Detect which cell encompasses the target text, then output its [X, Y] center coordinate. 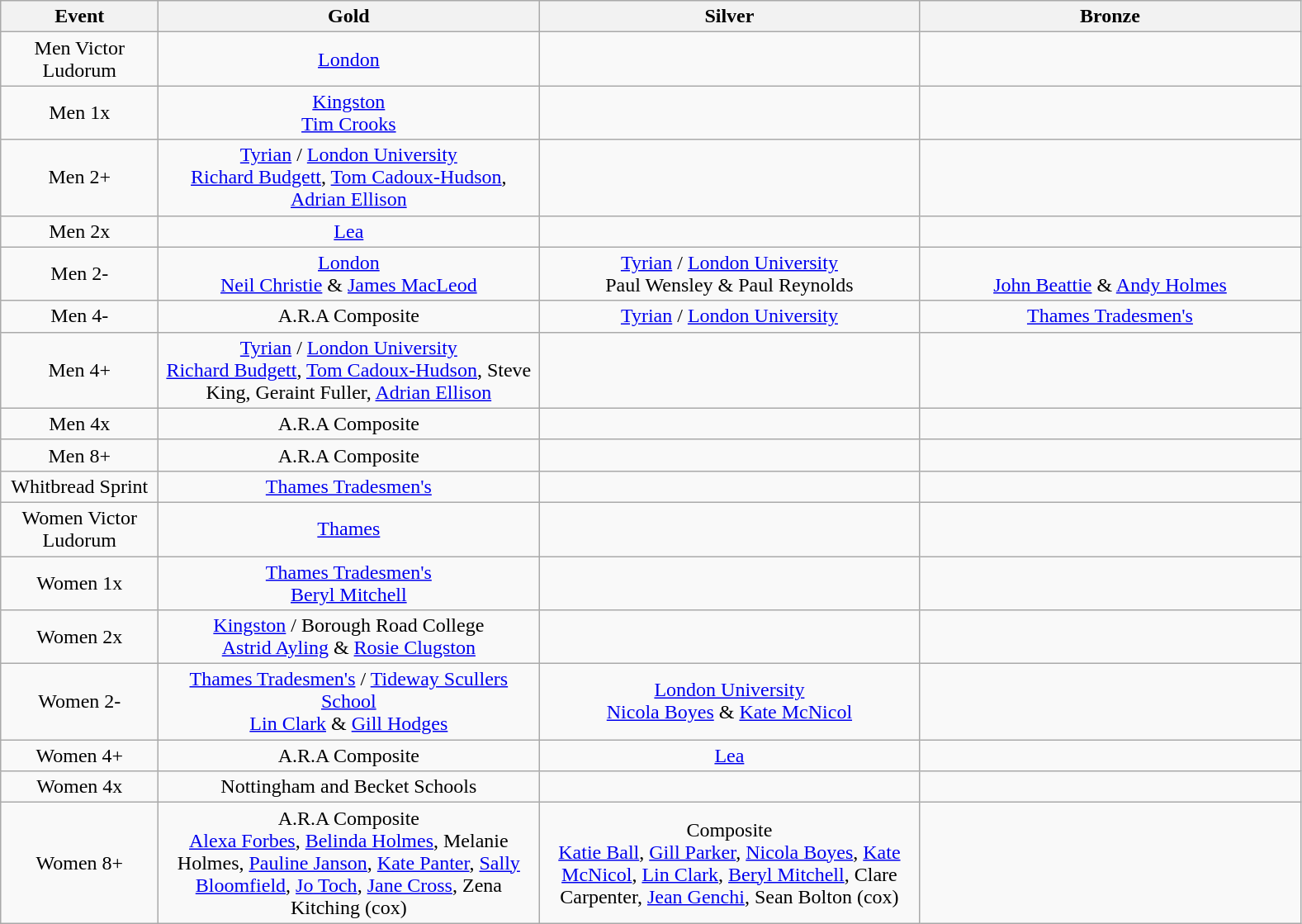
Women 2- [79, 702]
Silver [730, 17]
Whitbread Sprint [79, 486]
Men 8+ [79, 455]
Tyrian / London UniversityPaul Wensley & Paul Reynolds [730, 274]
LondonNeil Christie & James MacLeod [348, 274]
Tyrian / London University Richard Budgett, Tom Cadoux-Hudson, Adrian Ellison [348, 178]
KingstonTim Crooks [348, 112]
Men 4- [79, 316]
Women 4+ [79, 756]
London UniversityNicola Boyes & Kate McNicol [730, 702]
Gold [348, 17]
CompositeKatie Ball, Gill Parker, Nicola Boyes, Kate McNicol, Lin Clark, Beryl Mitchell, Clare Carpenter, Jean Genchi, Sean Bolton (cox) [730, 863]
Women 8+ [79, 863]
A.R.A CompositeAlexa Forbes, Belinda Holmes, Melanie Holmes, Pauline Janson, Kate Panter, Sally Bloomfield, Jo Toch, Jane Cross, Zena Kitching (cox) [348, 863]
John Beattie & Andy Holmes [1110, 274]
Men 2- [79, 274]
Men 4+ [79, 370]
Thames Tradesmen'sBeryl Mitchell [348, 583]
Women 4x [79, 787]
Men 2+ [79, 178]
Women 2x [79, 637]
Nottingham and Becket Schools [348, 787]
Event [79, 17]
Men Victor Ludorum [79, 59]
Women Victor Ludorum [79, 528]
Kingston / Borough Road CollegeAstrid Ayling & Rosie Clugston [348, 637]
Men 4x [79, 424]
Men 1x [79, 112]
Men 2x [79, 231]
London [348, 59]
Women 1x [79, 583]
Thames Tradesmen's / Tideway Scullers SchoolLin Clark & Gill Hodges [348, 702]
Tyrian / London UniversityRichard Budgett, Tom Cadoux-Hudson, Steve King, Geraint Fuller, Adrian Ellison [348, 370]
Tyrian / London University [730, 316]
Bronze [1110, 17]
Thames [348, 528]
